Detect which cell encompasses the target text, then output its [X, Y] center coordinate. 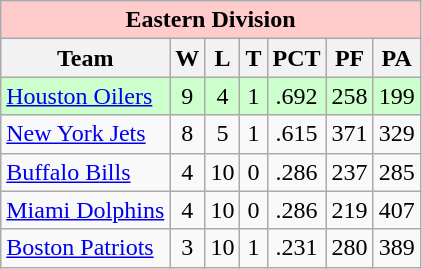
389 [396, 248]
W [188, 58]
Buffalo Bills [86, 172]
9 [188, 96]
5 [222, 134]
.615 [296, 134]
Houston Oilers [86, 96]
Eastern Division [210, 20]
PCT [296, 58]
280 [350, 248]
3 [188, 248]
237 [350, 172]
PF [350, 58]
371 [350, 134]
199 [396, 96]
329 [396, 134]
T [254, 58]
Team [86, 58]
Boston Patriots [86, 248]
.231 [296, 248]
407 [396, 210]
New York Jets [86, 134]
285 [396, 172]
L [222, 58]
219 [350, 210]
.692 [296, 96]
8 [188, 134]
258 [350, 96]
PA [396, 58]
Miami Dolphins [86, 210]
